Provide the (x, y) coordinate of the cell's center where the given text is located.  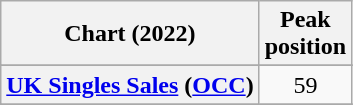
59 (305, 85)
Chart (2022) (130, 34)
UK Singles Sales (OCC) (130, 85)
Peakposition (305, 34)
